Pinpoint the cell where the given text exists, returning its (x, y) midpoint coordinate. 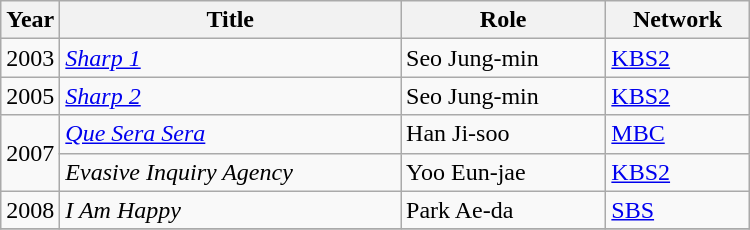
Que Sera Sera (230, 134)
2005 (30, 96)
Han Ji-soo (504, 134)
SBS (678, 210)
Network (678, 20)
MBC (678, 134)
2008 (30, 210)
Park Ae-da (504, 210)
I Am Happy (230, 210)
Sharp 1 (230, 58)
Evasive Inquiry Agency (230, 172)
Sharp 2 (230, 96)
Year (30, 20)
2007 (30, 153)
2003 (30, 58)
Yoo Eun-jae (504, 172)
Title (230, 20)
Role (504, 20)
